Output the (X, Y) coordinate of the center of the cell containing the given text.  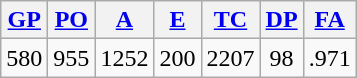
955 (72, 58)
580 (24, 58)
GP (24, 20)
FA (330, 20)
.971 (330, 58)
A (124, 20)
98 (282, 58)
E (178, 20)
1252 (124, 58)
200 (178, 58)
PO (72, 20)
TC (230, 20)
DP (282, 20)
2207 (230, 58)
